Detect which cell encompasses the target text, then output its (x, y) center coordinate. 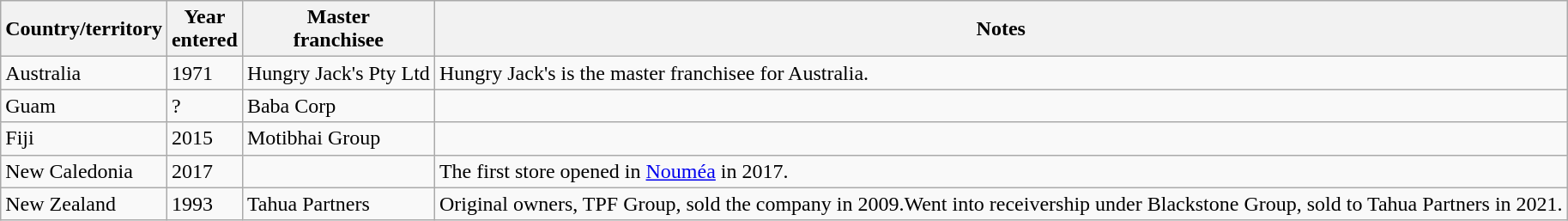
? (204, 106)
1971 (204, 73)
Country/territory (84, 29)
Fiji (84, 138)
1993 (204, 204)
Motibhai Group (338, 138)
2017 (204, 171)
Hungry Jack's is the master franchisee for Australia. (1001, 73)
Yearentered (204, 29)
New Caledonia (84, 171)
Notes (1001, 29)
2015 (204, 138)
Hungry Jack's Pty Ltd (338, 73)
Baba Corp (338, 106)
New Zealand (84, 204)
The first store opened in Nouméa in 2017. (1001, 171)
Original owners, TPF Group, sold the company in 2009.Went into receivership under Blackstone Group, sold to Tahua Partners in 2021. (1001, 204)
Australia (84, 73)
Tahua Partners (338, 204)
Masterfranchisee (338, 29)
Guam (84, 106)
